Return [X, Y] of the center of cell containing provided text 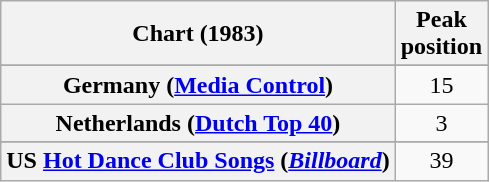
3 [441, 123]
15 [441, 85]
Peakposition [441, 34]
Germany (Media Control) [198, 85]
Netherlands (Dutch Top 40) [198, 123]
Chart (1983) [198, 34]
US Hot Dance Club Songs (Billboard) [198, 161]
39 [441, 161]
